Search for the cell housing the specified text and yield its [x, y] center coordinate. 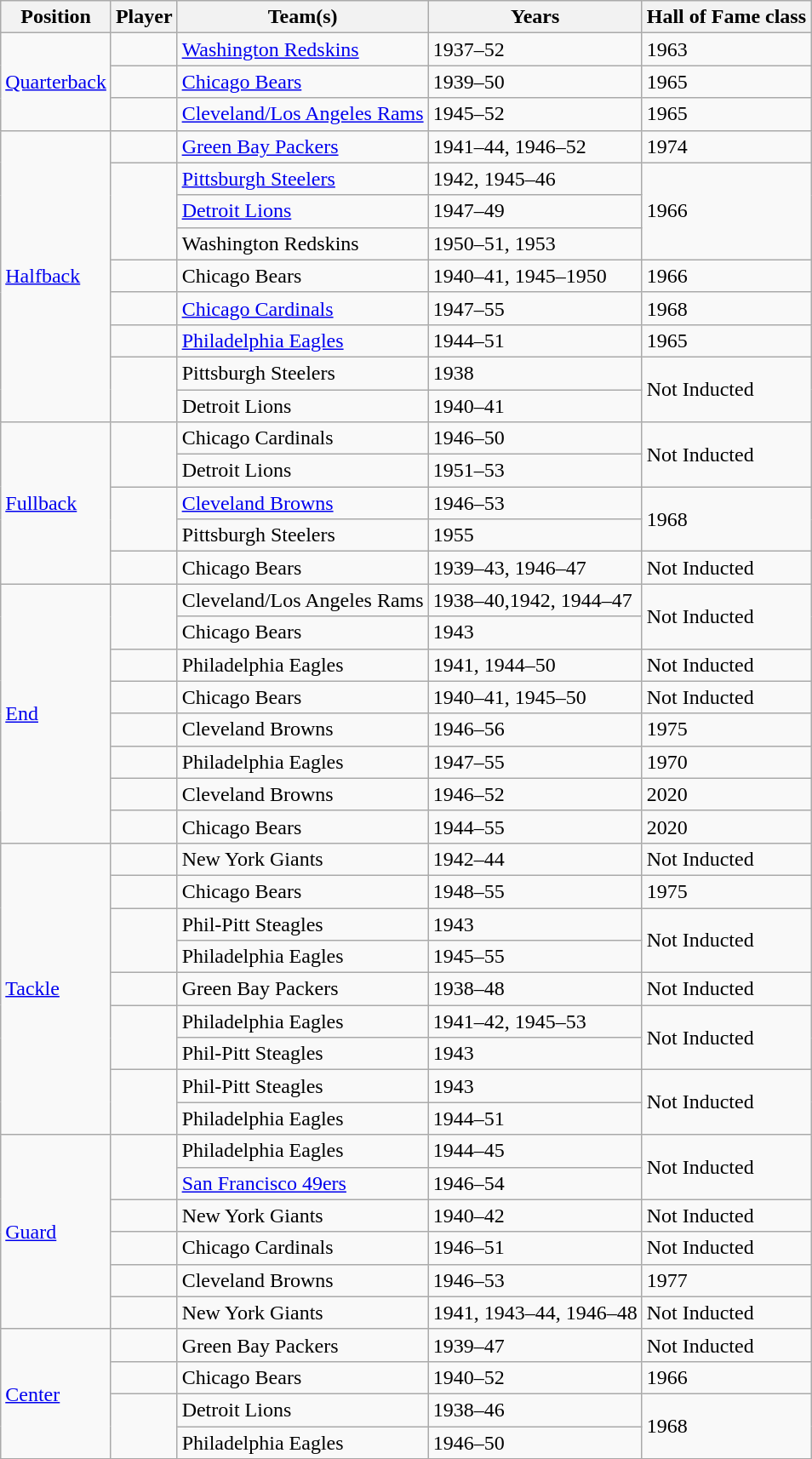
1938 [535, 373]
1950–51, 1953 [535, 243]
End [56, 713]
1946–54 [535, 1183]
1945–52 [535, 114]
1937–52 [535, 49]
1974 [726, 146]
1948–55 [535, 891]
1940–52 [535, 1377]
1944–55 [535, 827]
Team(s) [303, 17]
1939–50 [535, 82]
1941, 1944–50 [535, 665]
1977 [726, 1280]
1963 [726, 49]
1940–41, 1945–50 [535, 697]
1945–55 [535, 957]
Player [144, 17]
1942, 1945–46 [535, 179]
1946–51 [535, 1248]
Years [535, 17]
1938–48 [535, 989]
1941–42, 1945–53 [535, 1021]
Fullback [56, 503]
Position [56, 17]
1970 [726, 762]
1946–52 [535, 794]
Hall of Fame class [726, 17]
Guard [56, 1232]
1941, 1943–44, 1946–48 [535, 1313]
1941–44, 1946–52 [535, 146]
1939–43, 1946–47 [535, 568]
San Francisco 49ers [303, 1183]
Center [56, 1393]
1939–47 [535, 1345]
1942–44 [535, 859]
Tackle [56, 989]
1951–53 [535, 471]
Halfback [56, 276]
1938–40,1942, 1944–47 [535, 600]
1940–41, 1945–1950 [535, 276]
1955 [535, 535]
Quarterback [56, 82]
1938–46 [535, 1410]
1946–56 [535, 729]
1944–45 [535, 1151]
1940–41 [535, 406]
1947–49 [535, 211]
1940–42 [535, 1216]
